Find where the given text appears and provide that cell's center as (x, y) coordinate. 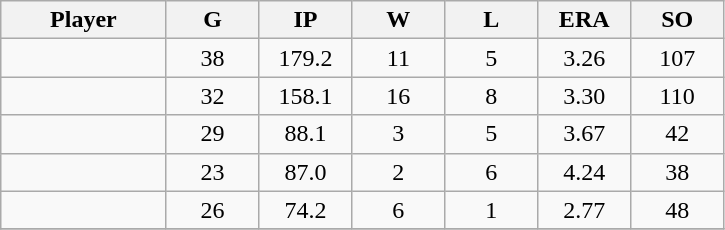
87.0 (306, 172)
3 (398, 134)
W (398, 20)
G (212, 20)
3.30 (584, 96)
88.1 (306, 134)
2.77 (584, 210)
107 (678, 58)
8 (492, 96)
32 (212, 96)
110 (678, 96)
16 (398, 96)
ERA (584, 20)
179.2 (306, 58)
4.24 (584, 172)
74.2 (306, 210)
11 (398, 58)
SO (678, 20)
26 (212, 210)
L (492, 20)
158.1 (306, 96)
42 (678, 134)
29 (212, 134)
2 (398, 172)
1 (492, 210)
48 (678, 210)
3.26 (584, 58)
IP (306, 20)
3.67 (584, 134)
23 (212, 172)
Player (84, 20)
